Capture the cell that displays the provided text and extract its [X, Y] central coordinate. 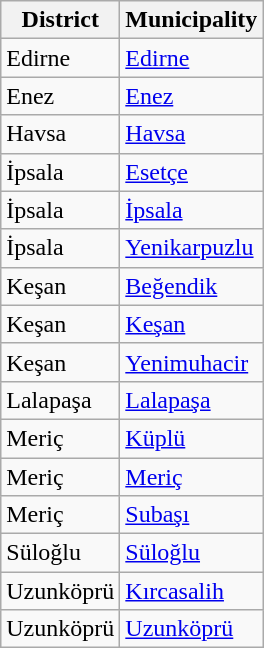
Subaşı [192, 515]
Beğendik [192, 286]
Yenikarpuzlu [192, 248]
Yenimuhacir [192, 362]
Küplü [192, 438]
Esetçe [192, 172]
Kırcasalih [192, 591]
District [60, 20]
Municipality [192, 20]
